Provide the (X, Y) coordinate of the cell's center where the given text is located.  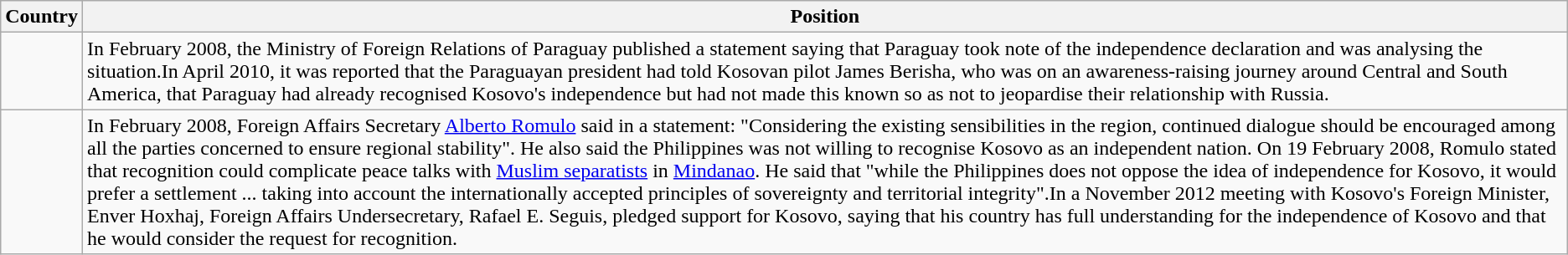
Position (824, 17)
Country (42, 17)
